Extract the (x, y) coordinate from the center of the cell holding the provided text.  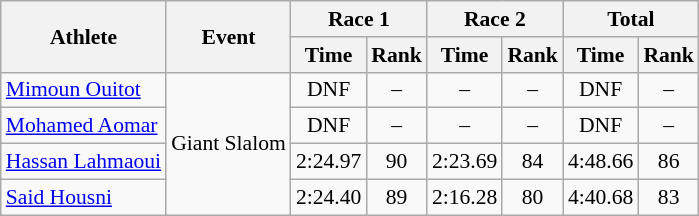
2:24.40 (328, 197)
83 (668, 197)
Mohamed Aomar (84, 126)
Hassan Lahmaoui (84, 162)
2:23.69 (464, 162)
Total (631, 19)
86 (668, 162)
Said Housni (84, 197)
89 (396, 197)
2:24.97 (328, 162)
Athlete (84, 36)
Mimoun Ouitot (84, 90)
Event (228, 36)
Race 2 (495, 19)
Race 1 (359, 19)
4:48.66 (600, 162)
4:40.68 (600, 197)
80 (532, 197)
2:16.28 (464, 197)
90 (396, 162)
84 (532, 162)
Giant Slalom (228, 143)
